Extract the [x, y] coordinate from the center of the cell holding the provided text.  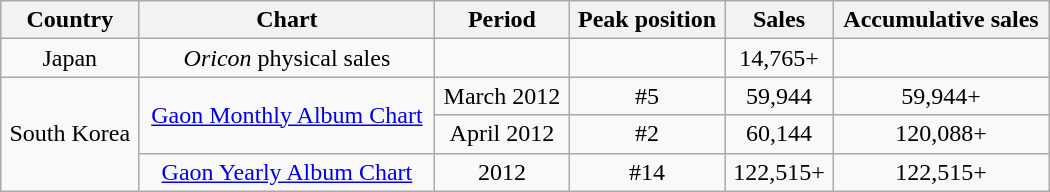
Accumulative sales [941, 20]
South Korea [70, 134]
Japan [70, 58]
14,765+ [779, 58]
Chart [287, 20]
Country [70, 20]
April 2012 [502, 134]
Oricon physical sales [287, 58]
Gaon Monthly Album Chart [287, 115]
60,144 [779, 134]
March 2012 [502, 96]
Sales [779, 20]
Peak position [647, 20]
Gaon Yearly Album Chart [287, 172]
Period [502, 20]
#14 [647, 172]
59,944 [779, 96]
120,088+ [941, 134]
#2 [647, 134]
2012 [502, 172]
59,944+ [941, 96]
#5 [647, 96]
